Detect which cell encompasses the target text, then output its [X, Y] center coordinate. 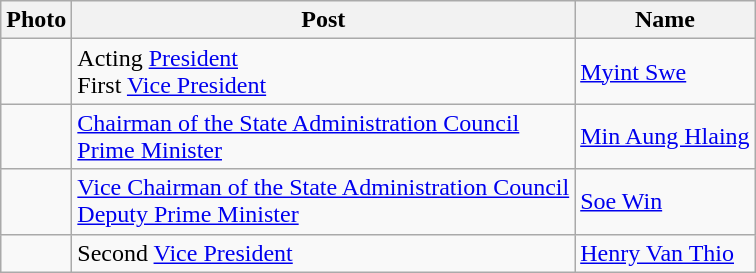
Post [324, 20]
Acting PresidentFirst Vice President [324, 72]
Chairman of the State Administration CouncilPrime Minister [324, 136]
Myint Swe [665, 72]
Min Aung Hlaing [665, 136]
Henry Van Thio [665, 253]
Photo [36, 20]
Soe Win [665, 202]
Vice Chairman of the State Administration CouncilDeputy Prime Minister [324, 202]
Name [665, 20]
Second Vice President [324, 253]
